Identify which cell holds the provided text, then report its [X, Y] central coordinate. 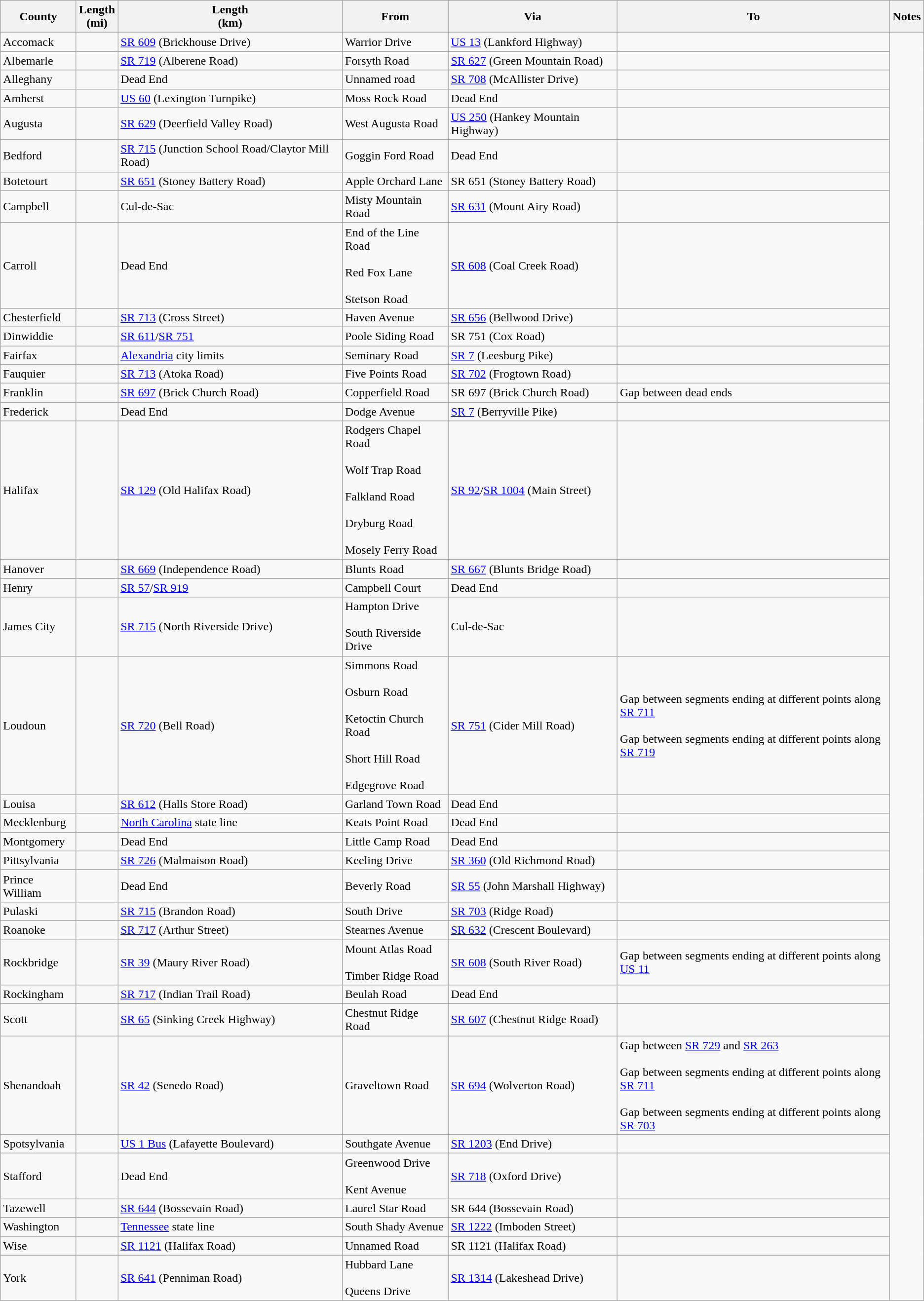
Washington [38, 1227]
SR 609 (Brickhouse Drive) [230, 42]
Chestnut Ridge Road [395, 1020]
Apple Orchard Lane [395, 181]
Campbell Court [395, 588]
SR 667 (Blunts Bridge Road) [533, 569]
South Shady Avenue [395, 1227]
SR 92/SR 1004 (Main Street) [533, 491]
Five Points Road [395, 374]
Rockingham [38, 995]
SR 641 (Penniman Road) [230, 1278]
Campbell [38, 206]
Tennessee state line [230, 1227]
Seminary Road [395, 355]
Alleghany [38, 79]
Gap between segments ending at different points along SR 711Gap between segments ending at different points along SR 719 [753, 726]
Rockbridge [38, 962]
Hampton DriveSouth Riverside Drive [395, 627]
SR 715 (Junction School Road/Claytor Mill Road) [230, 156]
Tazewell [38, 1208]
Greenwood DriveKent Avenue [395, 1176]
SR 1203 (End Drive) [533, 1144]
Simmons RoadOsburn RoadKetoctin Church RoadShort Hill RoadEdgegrove Road [395, 726]
SR 608 (Coal Creek Road) [533, 266]
Little Camp Road [395, 842]
Rodgers Chapel RoadWolf Trap RoadFalkland RoadDryburg RoadMosely Ferry Road [395, 491]
SR 629 (Deerfield Valley Road) [230, 123]
End of the Line RoadRed Fox LaneStetson Road [395, 266]
From [395, 17]
SR 669 (Independence Road) [230, 569]
Frederick [38, 412]
SR 713 (Cross Street) [230, 317]
Copperfield Road [395, 393]
SR 1222 (Imboden Street) [533, 1227]
SR 1314 (Lakeshead Drive) [533, 1278]
SR 717 (Arthur Street) [230, 930]
SR 715 (Brandon Road) [230, 911]
Poole Siding Road [395, 336]
SR 726 (Malmaison Road) [230, 860]
SR 694 (Wolverton Road) [533, 1085]
Botetourt [38, 181]
Louisa [38, 804]
South Drive [395, 911]
US 13 (Lankford Highway) [533, 42]
SR 751 (Cox Road) [533, 336]
SR 7 (Berryville Pike) [533, 412]
North Carolina state line [230, 823]
Alexandria city limits [230, 355]
SR 611/SR 751 [230, 336]
Bedford [38, 156]
To [753, 17]
Garland Town Road [395, 804]
SR 702 (Frogtown Road) [533, 374]
Chesterfield [38, 317]
Mecklenburg [38, 823]
Unnamed Road [395, 1246]
Shenandoah [38, 1085]
Length(mi) [97, 17]
SR 632 (Crescent Boulevard) [533, 930]
Pulaski [38, 911]
Franklin [38, 393]
Albemarle [38, 61]
Spotsylvania [38, 1144]
Keats Point Road [395, 823]
US 1 Bus (Lafayette Boulevard) [230, 1144]
Laurel Star Road [395, 1208]
Hubbard LaneQueens Drive [395, 1278]
Haven Avenue [395, 317]
Keeling Drive [395, 860]
US 60 (Lexington Turnpike) [230, 98]
Moss Rock Road [395, 98]
SR 713 (Atoka Road) [230, 374]
SR 608 (South River Road) [533, 962]
West Augusta Road [395, 123]
Fauquier [38, 374]
SR 717 (Indian Trail Road) [230, 995]
County [38, 17]
SR 360 (Old Richmond Road) [533, 860]
Halifax [38, 491]
Pittsylvania [38, 860]
SR 39 (Maury River Road) [230, 962]
Carroll [38, 266]
SR 129 (Old Halifax Road) [230, 491]
Beverly Road [395, 885]
Augusta [38, 123]
SR 55 (John Marshall Highway) [533, 885]
SR 708 (McAllister Drive) [533, 79]
SR 720 (Bell Road) [230, 726]
SR 751 (Cider Mill Road) [533, 726]
Graveltown Road [395, 1085]
Blunts Road [395, 569]
SR 7 (Leesburg Pike) [533, 355]
Gap between segments ending at different points along US 11 [753, 962]
Dinwiddie [38, 336]
Via [533, 17]
SR 719 (Alberene Road) [230, 61]
Fairfax [38, 355]
SR 612 (Halls Store Road) [230, 804]
Unnamed road [395, 79]
SR 57/SR 919 [230, 588]
Dodge Avenue [395, 412]
Accomack [38, 42]
SR 42 (Senedo Road) [230, 1085]
Goggin Ford Road [395, 156]
Beulah Road [395, 995]
Stearnes Avenue [395, 930]
SR 715 (North Riverside Drive) [230, 627]
Wise [38, 1246]
Scott [38, 1020]
Notes [907, 17]
SR 631 (Mount Airy Road) [533, 206]
SR 627 (Green Mountain Road) [533, 61]
SR 65 (Sinking Creek Highway) [230, 1020]
Roanoke [38, 930]
James City [38, 627]
SR 607 (Chestnut Ridge Road) [533, 1020]
Loudoun [38, 726]
Warrior Drive [395, 42]
Length(km) [230, 17]
SR 656 (Bellwood Drive) [533, 317]
Henry [38, 588]
Gap between dead ends [753, 393]
Forsyth Road [395, 61]
Gap between SR 729 and SR 263Gap between segments ending at different points along SR 711Gap between segments ending at different points along SR 703 [753, 1085]
Hanover [38, 569]
SR 703 (Ridge Road) [533, 911]
Stafford [38, 1176]
US 250 (Hankey Mountain Highway) [533, 123]
Montgomery [38, 842]
Prince William [38, 885]
York [38, 1278]
SR 718 (Oxford Drive) [533, 1176]
Misty Mountain Road [395, 206]
Amherst [38, 98]
Southgate Avenue [395, 1144]
Mount Atlas RoadTimber Ridge Road [395, 962]
